Determine the (x, y) coordinate at the center of the cell enclosing the given text.  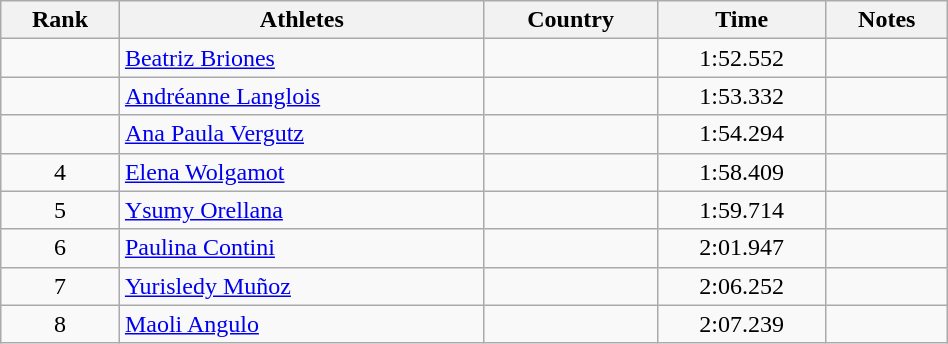
Time (742, 20)
Maoli Angulo (302, 324)
Andréanne Langlois (302, 96)
8 (60, 324)
Yurisledy Muñoz (302, 286)
7 (60, 286)
Athletes (302, 20)
1:54.294 (742, 134)
Paulina Contini (302, 248)
Ysumy Orellana (302, 210)
1:58.409 (742, 172)
Country (570, 20)
6 (60, 248)
1:59.714 (742, 210)
Beatriz Briones (302, 58)
1:52.552 (742, 58)
Elena Wolgamot (302, 172)
4 (60, 172)
2:01.947 (742, 248)
Ana Paula Vergutz (302, 134)
1:53.332 (742, 96)
2:06.252 (742, 286)
5 (60, 210)
Rank (60, 20)
Notes (886, 20)
2:07.239 (742, 324)
